Find where the given text appears and provide that cell's center as [X, Y] coordinate. 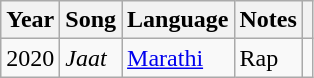
2020 [30, 58]
Marathi [178, 58]
Jaat [91, 58]
Language [178, 20]
Song [91, 20]
Year [30, 20]
Rap [268, 58]
Notes [268, 20]
